Determine the (X, Y) coordinate at the center of the cell enclosing the given text.  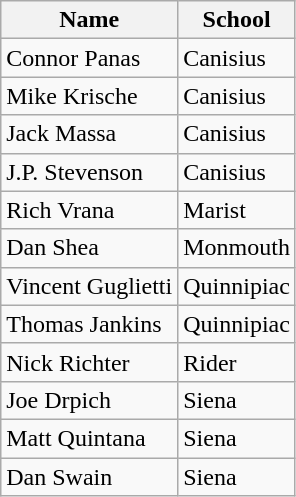
Thomas Jankins (90, 324)
Dan Shea (90, 248)
Jack Massa (90, 134)
J.P. Stevenson (90, 172)
Marist (237, 210)
Nick Richter (90, 362)
School (237, 20)
Joe Drpich (90, 400)
Mike Krische (90, 96)
Monmouth (237, 248)
Dan Swain (90, 477)
Connor Panas (90, 58)
Matt Quintana (90, 438)
Rider (237, 362)
Name (90, 20)
Vincent Guglietti (90, 286)
Rich Vrana (90, 210)
